Scan for the cell matching the given text and deliver its [x, y] coordinate at center. 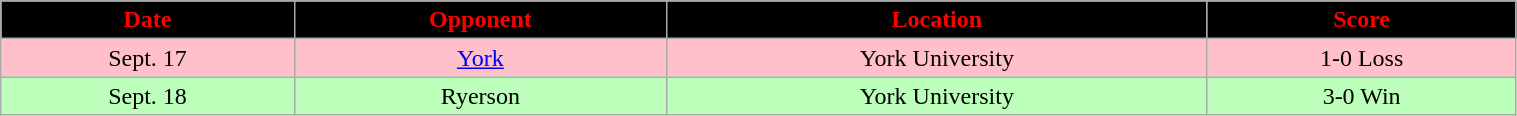
Ryerson [480, 96]
Opponent [480, 20]
Sept. 17 [148, 58]
3-0 Win [1362, 96]
Score [1362, 20]
York [480, 58]
Sept. 18 [148, 96]
Location [936, 20]
1-0 Loss [1362, 58]
Date [148, 20]
